From the cell containing the given text, extract its center point as [x, y] coordinate. 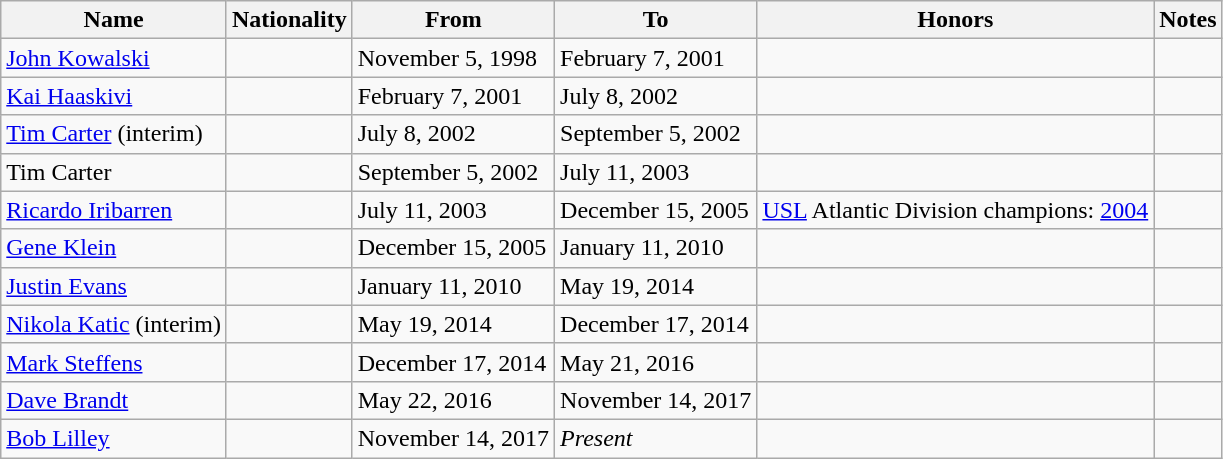
Bob Lilley [114, 438]
Tim Carter [114, 172]
John Kowalski [114, 58]
November 5, 1998 [453, 58]
Nikola Katic (interim) [114, 324]
Mark Steffens [114, 362]
Justin Evans [114, 286]
To [656, 20]
May 22, 2016 [453, 400]
Gene Klein [114, 248]
From [453, 20]
Honors [956, 20]
Tim Carter (interim) [114, 134]
USL Atlantic Division champions: 2004 [956, 210]
Notes [1188, 20]
May 21, 2016 [656, 362]
Present [656, 438]
Nationality [289, 20]
Dave Brandt [114, 400]
Name [114, 20]
Kai Haaskivi [114, 96]
Ricardo Iribarren [114, 210]
